Identify which cell holds the provided text, then report its (X, Y) central coordinate. 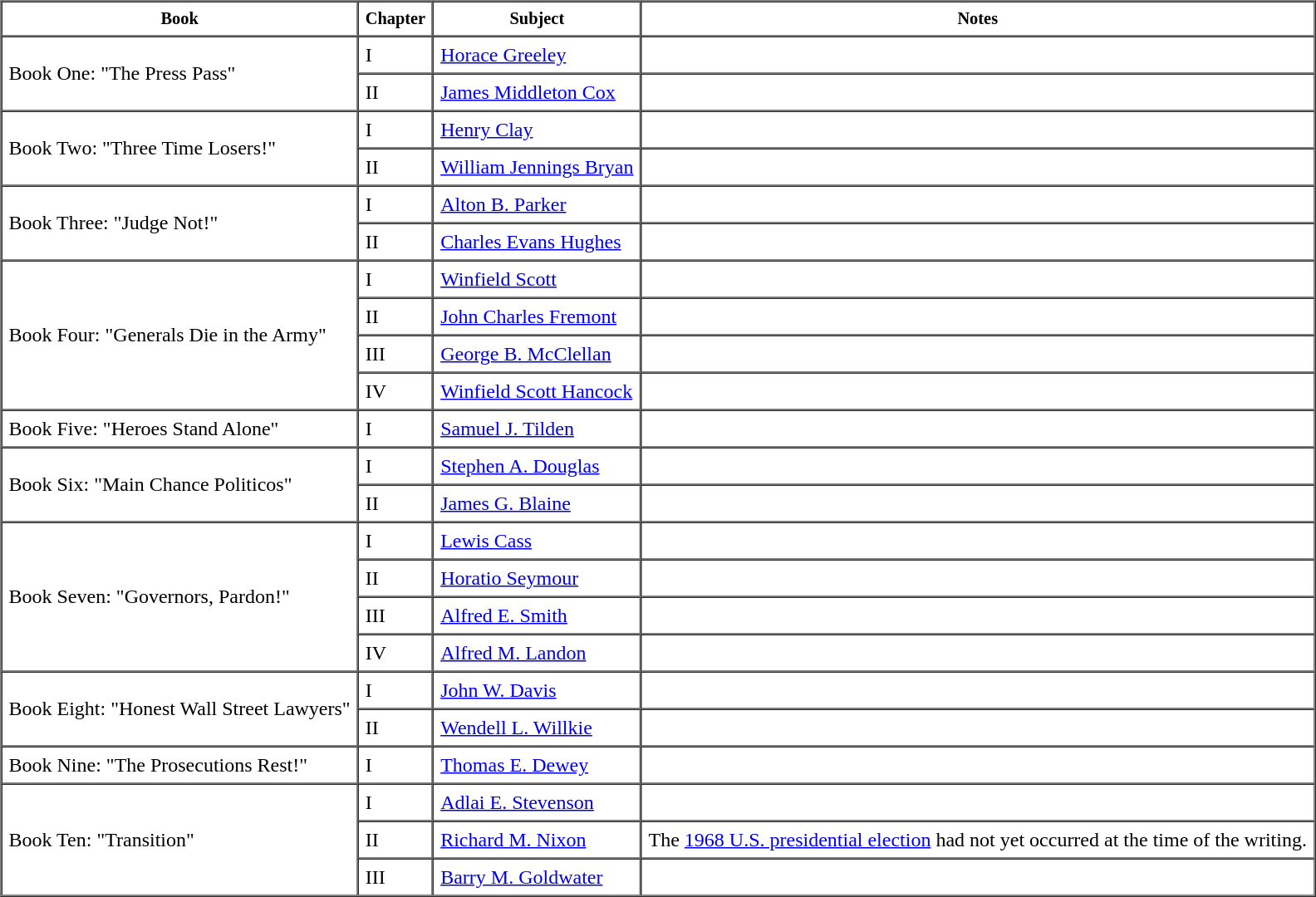
William Jennings Bryan (537, 166)
Winfield Scott (537, 279)
Horace Greeley (537, 55)
Stephen A. Douglas (537, 465)
James Middleton Cox (537, 91)
Chapter (395, 19)
The 1968 U.S. presidential election had not yet occurred at the time of the writing. (978, 839)
Book Ten: "Transition" (179, 841)
Book (179, 19)
Charles Evans Hughes (537, 241)
Horatio Seymour (537, 578)
Barry M. Goldwater (537, 877)
Henry Clay (537, 130)
Notes (978, 19)
Winfield Scott Hancock (537, 390)
Book Nine: "The Prosecutions Rest!" (179, 764)
George B. McClellan (537, 354)
Alfred E. Smith (537, 615)
James G. Blaine (537, 503)
Book One: "The Press Pass" (179, 74)
Adlai E. Stevenson (537, 802)
Book Seven: "Governors, Pardon!" (179, 596)
Alfred M. Landon (537, 653)
Book Five: "Heroes Stand Alone" (179, 429)
Richard M. Nixon (537, 839)
Samuel J. Tilden (537, 429)
Wendell L. Willkie (537, 728)
Thomas E. Dewey (537, 764)
John Charles Fremont (537, 316)
Subject (537, 19)
Lewis Cass (537, 540)
Book Eight: "Honest Wall Street Lawyers" (179, 708)
Alton B. Parker (537, 204)
Book Four: "Generals Die in the Army" (179, 336)
Book Six: "Main Chance Politicos" (179, 484)
Book Two: "Three Time Losers!" (179, 149)
John W. Davis (537, 689)
Book Three: "Judge Not!" (179, 223)
